For the text-containing cell, return its midpoint in (x, y) coordinate format. 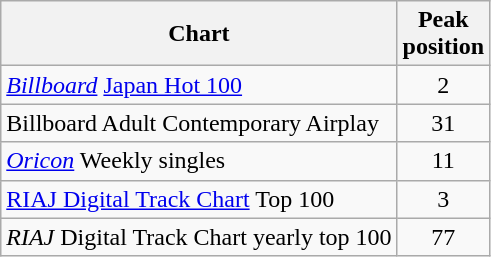
31 (443, 123)
Billboard Adult Contemporary Airplay (199, 123)
Billboard Japan Hot 100 (199, 85)
RIAJ Digital Track Chart Top 100 (199, 199)
3 (443, 199)
11 (443, 161)
RIAJ Digital Track Chart yearly top 100 (199, 237)
2 (443, 85)
77 (443, 237)
Oricon Weekly singles (199, 161)
Chart (199, 34)
Peakposition (443, 34)
